Detect which cell encompasses the target text, then output its [x, y] center coordinate. 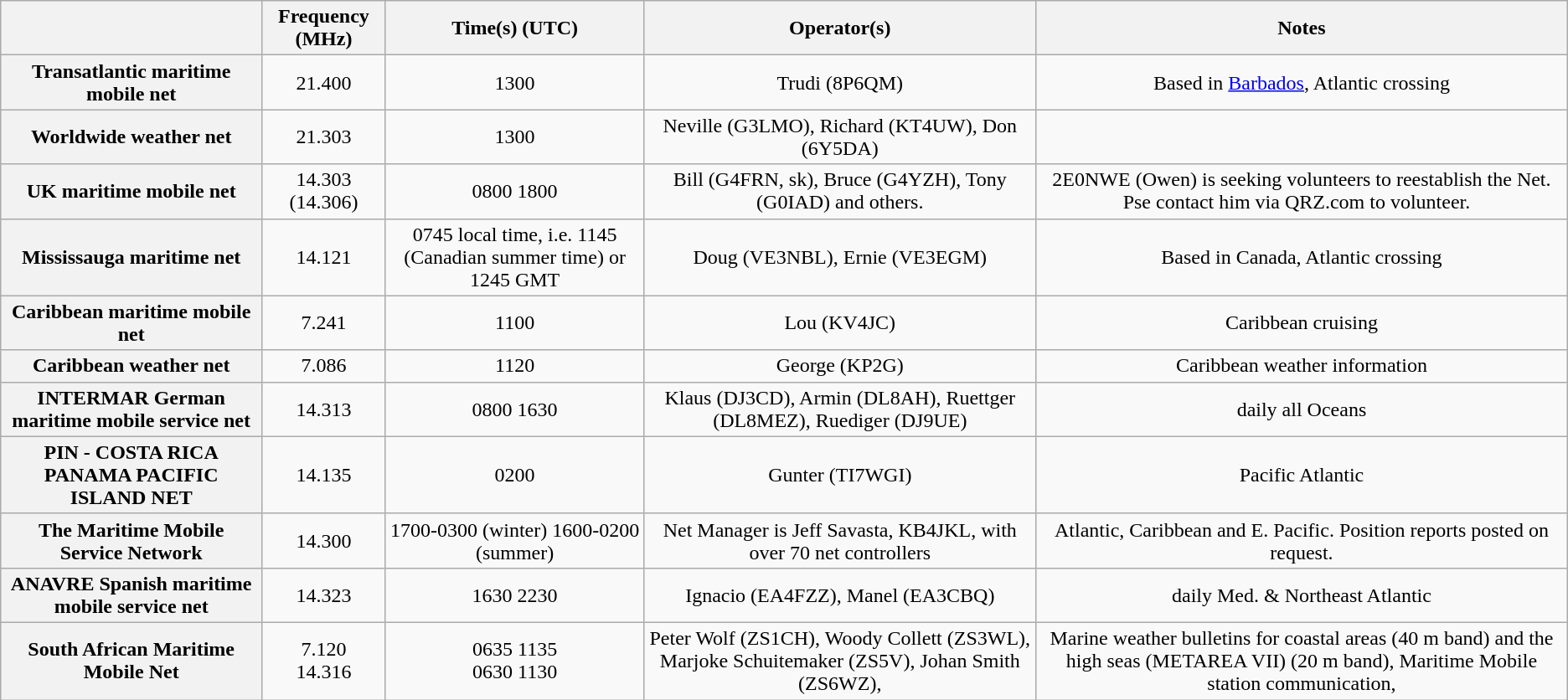
PIN - COSTA RICA PANAMA PACIFIC ISLAND NET [132, 475]
George (KP2G) [840, 366]
Marine weather bulletins for coastal areas (40 m band) and the high seas (METAREA VII) (20 m band), Maritime Mobile station communication, [1302, 661]
7.241 [324, 323]
INTERMAR German maritime mobile service net [132, 409]
daily all Oceans [1302, 409]
1120 [514, 366]
Gunter (TI7WGI) [840, 475]
21.303 [324, 137]
Notes [1302, 28]
Worldwide weather net [132, 137]
Net Manager is Jeff Savasta, KB4JKL, with over 70 net controllers [840, 541]
14.303 (14.306) [324, 191]
Neville (G3LMO), Richard (KT4UW), Don (6Y5DA) [840, 137]
Peter Wolf (ZS1CH), Woody Collett (ZS3WL), Marjoke Schuitemaker (ZS5V), Johan Smith (ZS6WZ), [840, 661]
Klaus (DJ3CD), Armin (DL8AH), Ruettger (DL8MEZ), Ruediger (DJ9UE) [840, 409]
1630 2230 [514, 594]
0635 11350630 1130 [514, 661]
Time(s) (UTC) [514, 28]
Ignacio (EA4FZZ), Manel (EA3CBQ) [840, 594]
South African Maritime Mobile Net [132, 661]
Lou (KV4JC) [840, 323]
The Maritime Mobile Service Network [132, 541]
Bill (G4FRN, sk), Bruce (G4YZH), Tony (G0IAD) and others. [840, 191]
0745 local time, i.e. 1145 (Canadian summer time) or 1245 GMT [514, 257]
21.400 [324, 82]
Mississauga maritime net [132, 257]
Doug (VE3NBL), Ernie (VE3EGM) [840, 257]
daily Med. & Northeast Atlantic [1302, 594]
14.135 [324, 475]
14.323 [324, 594]
UK maritime mobile net [132, 191]
7.12014.316 [324, 661]
Transatlantic maritime mobile net [132, 82]
Caribbean maritime mobile net [132, 323]
Operator(s) [840, 28]
14.121 [324, 257]
0800 1800 [514, 191]
14.313 [324, 409]
Caribbean weather net [132, 366]
Based in Canada, Atlantic crossing [1302, 257]
14.300 [324, 541]
Pacific Atlantic [1302, 475]
Based in Barbados, Atlantic crossing [1302, 82]
Frequency (MHz) [324, 28]
0800 1630 [514, 409]
1700-0300 (winter) 1600-0200 (summer) [514, 541]
7.086 [324, 366]
Trudi (8P6QM) [840, 82]
2E0NWE (Owen) is seeking volunteers to reestablish the Net. Pse contact him via QRZ.com to volunteer. [1302, 191]
1100 [514, 323]
ANAVRE Spanish maritime mobile service net [132, 594]
Atlantic, Caribbean and E. Pacific. Position reports posted on request. [1302, 541]
0200 [514, 475]
Caribbean weather information [1302, 366]
Caribbean cruising [1302, 323]
